Output the (X, Y) coordinate of the center of the cell containing the given text.  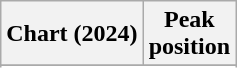
Chart (2024) (72, 34)
Peakposition (189, 34)
